From the cell containing the given text, extract its center point as (X, Y) coordinate. 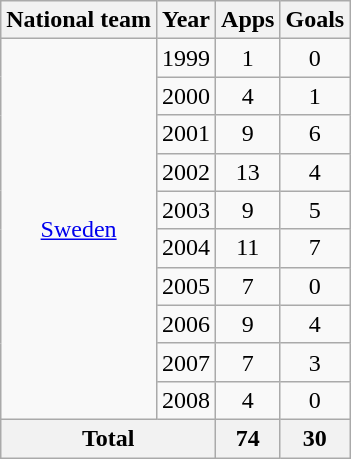
2000 (186, 96)
2006 (186, 324)
Total (108, 438)
2005 (186, 286)
13 (248, 172)
National team (79, 20)
2001 (186, 134)
2004 (186, 248)
2008 (186, 400)
2007 (186, 362)
Goals (315, 20)
74 (248, 438)
2002 (186, 172)
3 (315, 362)
Sweden (79, 230)
30 (315, 438)
5 (315, 210)
11 (248, 248)
1999 (186, 58)
Year (186, 20)
Apps (248, 20)
6 (315, 134)
2003 (186, 210)
